Determine the [X, Y] coordinate at the center of the cell enclosing the given text.  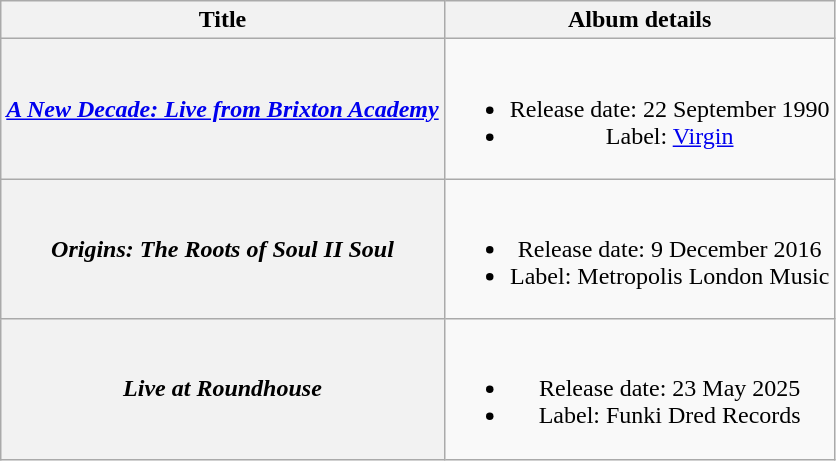
Live at Roundhouse [222, 389]
Title [222, 20]
A New Decade: Live from Brixton Academy [222, 109]
Release date: 22 September 1990Label: Virgin [640, 109]
Release date: 23 May 2025Label: Funki Dred Records [640, 389]
Origins: The Roots of Soul II Soul [222, 249]
Album details [640, 20]
Release date: 9 December 2016Label: Metropolis London Music [640, 249]
